From the cell containing the given text, extract its center point as (x, y) coordinate. 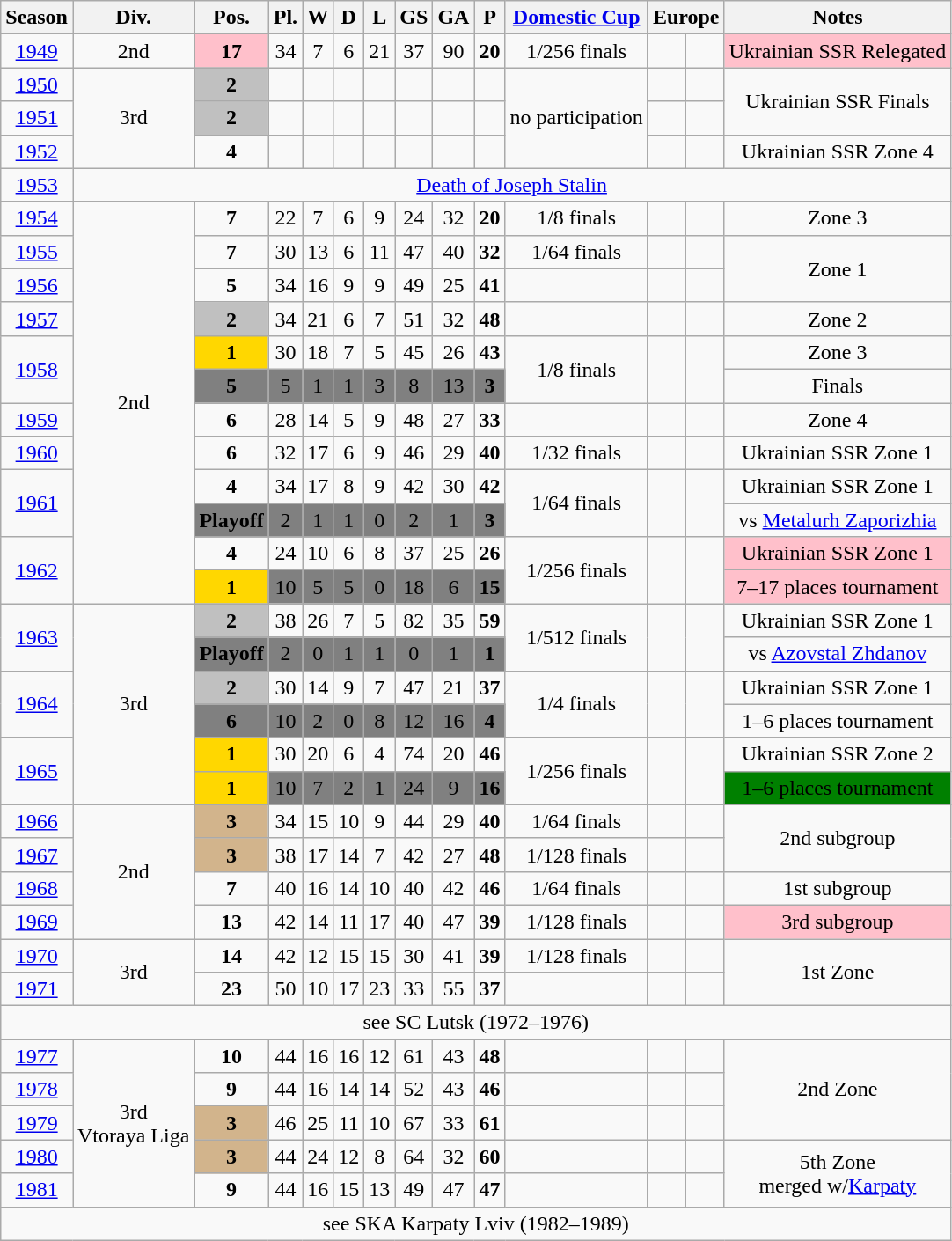
1/4 finals (576, 704)
1962 (37, 570)
35 (454, 620)
vs Azovstal Zhdanov (838, 654)
1st Zone (838, 972)
1971 (37, 989)
Season (37, 18)
59 (489, 620)
1956 (37, 285)
Zone 2 (838, 319)
Notes (838, 18)
1968 (37, 888)
1970 (37, 955)
1978 (37, 1090)
28 (285, 420)
74 (414, 754)
Pos. (231, 18)
52 (414, 1090)
67 (414, 1123)
Ukrainian SSR Zone 2 (838, 754)
1981 (37, 1190)
55 (454, 989)
Zone 4 (838, 420)
50 (285, 989)
Europe (686, 18)
Zone 1 (838, 268)
1966 (37, 821)
W (319, 18)
2nd subgroup (838, 838)
82 (414, 620)
see SKA Karpaty Lviv (1982–1989) (476, 1223)
L (380, 18)
1/32 finals (576, 453)
1953 (37, 185)
1964 (37, 704)
1965 (37, 771)
1979 (37, 1123)
1960 (37, 453)
1961 (37, 503)
Ukrainian SSR Finals (838, 101)
Ukrainian SSR Relegated (838, 51)
90 (454, 51)
1959 (37, 420)
1967 (37, 855)
45 (414, 352)
no participation (576, 118)
7–17 places tournament (838, 587)
1951 (37, 118)
Finals (838, 386)
51 (414, 319)
1958 (37, 369)
1/512 finals (576, 637)
P (489, 18)
Div. (133, 18)
Domestic Cup (576, 18)
1st subgroup (838, 888)
1955 (37, 252)
1963 (37, 637)
1954 (37, 218)
see SC Lutsk (1972–1976) (476, 1023)
1950 (37, 84)
1980 (37, 1157)
5th Zone merged w/Karpaty (838, 1173)
vs Metalurh Zaporizhia (838, 520)
22 (285, 218)
Death of Joseph Stalin (511, 185)
64 (414, 1157)
1957 (37, 319)
2nd Zone (838, 1090)
GS (414, 18)
3rd subgroup (838, 922)
60 (489, 1157)
Pl. (285, 18)
D (348, 18)
GA (454, 18)
Ukrainian SSR Zone 4 (838, 151)
1977 (37, 1056)
1952 (37, 151)
1949 (37, 51)
1969 (37, 922)
3rdVtoraya Liga (133, 1123)
